Find where the given text appears and provide that cell's center as (X, Y) coordinate. 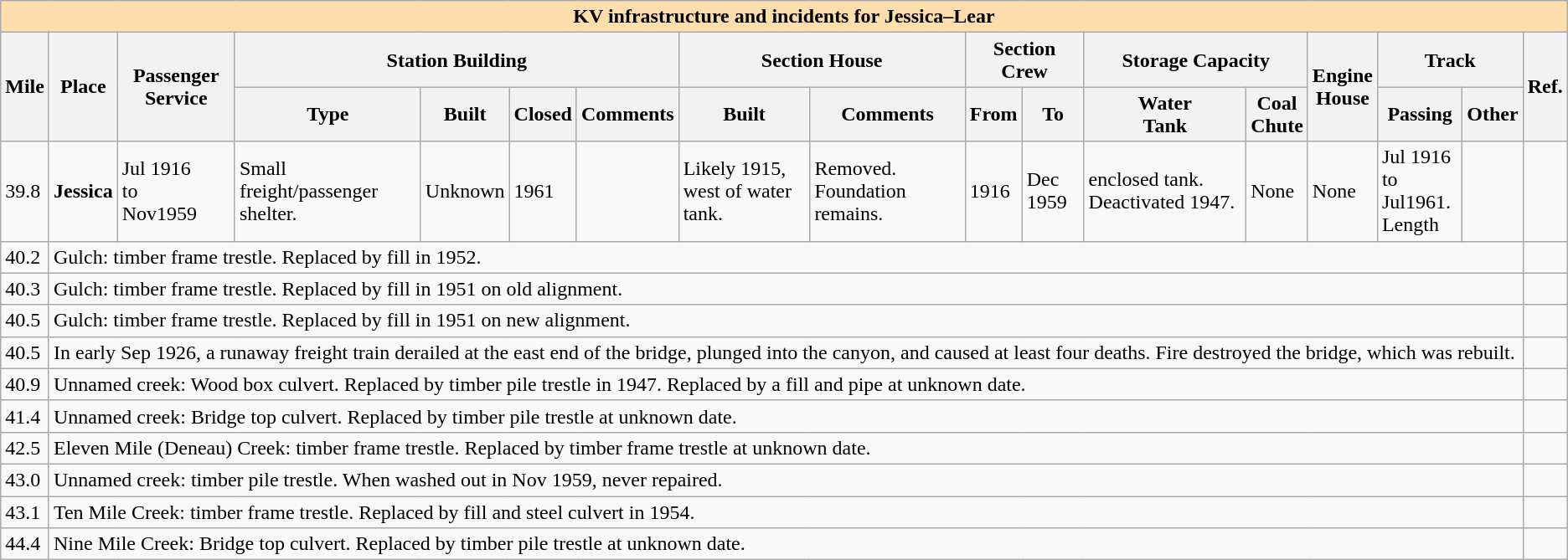
1916 (993, 191)
From (993, 114)
Jessica (83, 191)
39.8 (25, 191)
Nine Mile Creek: Bridge top culvert. Replaced by timber pile trestle at unknown date. (786, 544)
Other (1493, 114)
Removed. Foundation remains. (888, 191)
Storage Capacity (1196, 60)
Closed (543, 114)
Jul 1916 toJul1961.Length (1419, 191)
Unknown (465, 191)
CoalChute (1277, 114)
WaterTank (1165, 114)
Likely 1915, west of water tank. (744, 191)
40.9 (25, 384)
41.4 (25, 416)
enclosed tank. Deactivated 1947. (1165, 191)
Place (83, 87)
43.1 (25, 511)
Gulch: timber frame trestle. Replaced by fill in 1951 on new alignment. (786, 321)
42.5 (25, 448)
Jul 1916to Nov1959 (176, 191)
43.0 (25, 480)
Unnamed creek: Wood box culvert. Replaced by timber pile trestle in 1947. Replaced by a fill and pipe at unknown date. (786, 384)
Gulch: timber frame trestle. Replaced by fill in 1951 on old alignment. (786, 289)
Unnamed creek: timber pile trestle. When washed out in Nov 1959, never repaired. (786, 480)
Station Building (456, 60)
Passing (1419, 114)
Small freight/passenger shelter. (328, 191)
Unnamed creek: Bridge top culvert. Replaced by timber pile trestle at unknown date. (786, 416)
EngineHouse (1342, 87)
Mile (25, 87)
Track (1450, 60)
To (1053, 114)
Section House (822, 60)
Dec 1959 (1053, 191)
Gulch: timber frame trestle. Replaced by fill in 1952. (786, 257)
Passenger Service (176, 87)
Ref. (1545, 87)
44.4 (25, 544)
Ten Mile Creek: timber frame trestle. Replaced by fill and steel culvert in 1954. (786, 511)
1961 (543, 191)
40.2 (25, 257)
Type (328, 114)
40.3 (25, 289)
Eleven Mile (Deneau) Creek: timber frame trestle. Replaced by timber frame trestle at unknown date. (786, 448)
SectionCrew (1024, 60)
KV infrastructure and incidents for Jessica–Lear (784, 17)
